Return the [x, y] coordinate for the center point of the cell that contains the specified text.  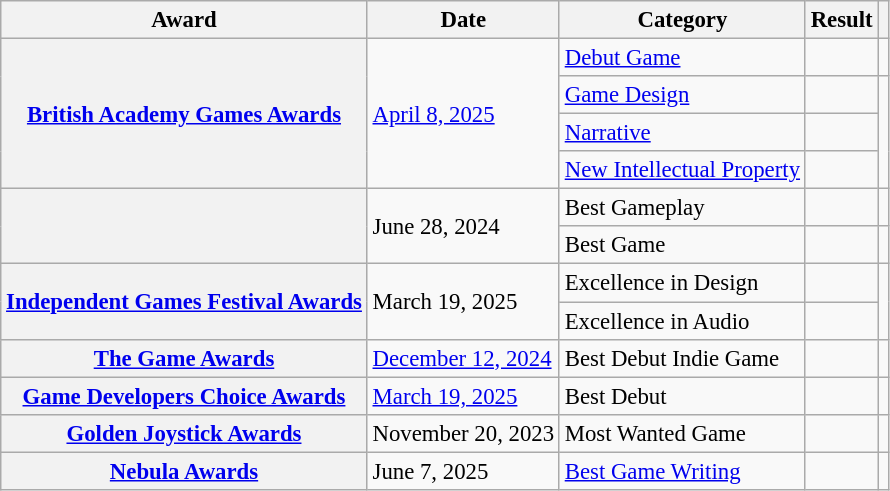
Award [184, 20]
New Intellectual Property [682, 170]
Best Gameplay [682, 208]
Narrative [682, 133]
November 20, 2023 [463, 433]
British Academy Games Awards [184, 114]
Category [682, 20]
Best Game Writing [682, 471]
June 7, 2025 [463, 471]
Excellence in Audio [682, 321]
Debut Game [682, 58]
The Game Awards [184, 358]
December 12, 2024 [463, 358]
Date [463, 20]
Golden Joystick Awards [184, 433]
Best Debut [682, 396]
Result [842, 20]
Independent Games Festival Awards [184, 302]
Game Design [682, 95]
June 28, 2024 [463, 226]
Most Wanted Game [682, 433]
Best Game [682, 245]
Nebula Awards [184, 471]
Best Debut Indie Game [682, 358]
Game Developers Choice Awards [184, 396]
Excellence in Design [682, 283]
April 8, 2025 [463, 114]
